Detect which cell encompasses the target text, then output its [x, y] center coordinate. 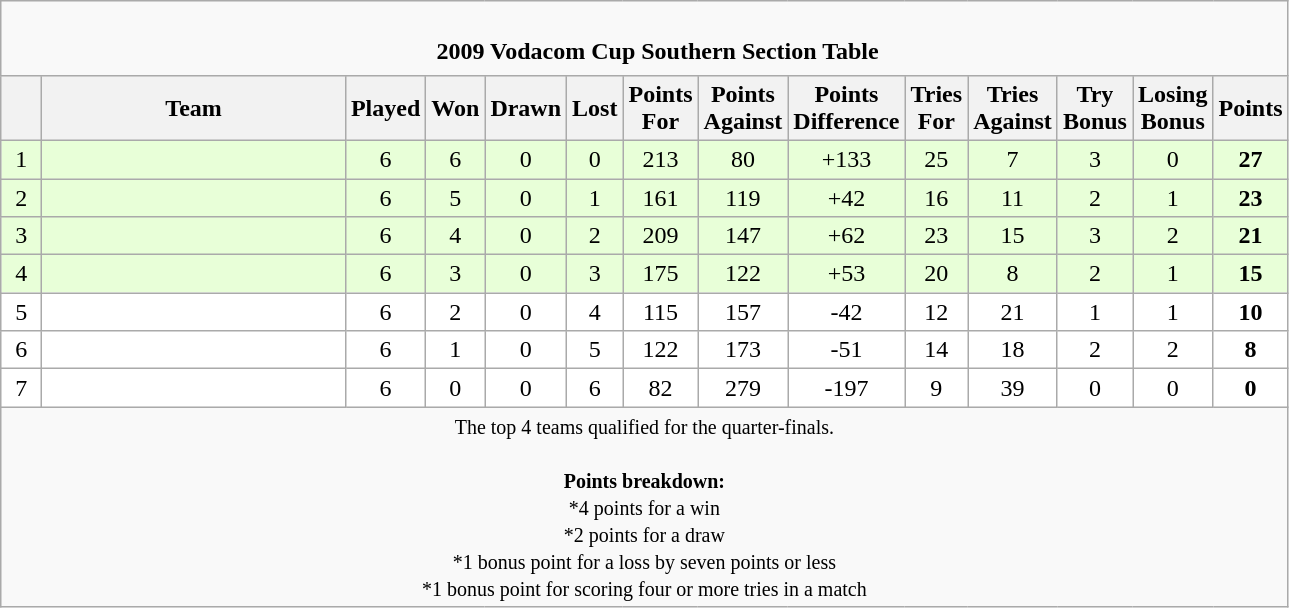
115 [660, 312]
161 [660, 197]
+133 [846, 159]
80 [743, 159]
16 [936, 197]
20 [936, 274]
-51 [846, 350]
82 [660, 388]
119 [743, 197]
Losing Bonus [1172, 108]
Tries Against [1013, 108]
209 [660, 236]
Lost [595, 108]
Points Difference [846, 108]
9 [936, 388]
10 [1250, 312]
39 [1013, 388]
+62 [846, 236]
Points [1250, 108]
Points For [660, 108]
14 [936, 350]
175 [660, 274]
25 [936, 159]
173 [743, 350]
213 [660, 159]
Points Against [743, 108]
Tries For [936, 108]
147 [743, 236]
Team [194, 108]
18 [1013, 350]
Drawn [526, 108]
27 [1250, 159]
-42 [846, 312]
Try Bonus [1094, 108]
11 [1013, 197]
-197 [846, 388]
279 [743, 388]
Won [456, 108]
+42 [846, 197]
Played [385, 108]
+53 [846, 274]
157 [743, 312]
12 [936, 312]
